Extract the (x, y) coordinate from the center of the cell holding the provided text.  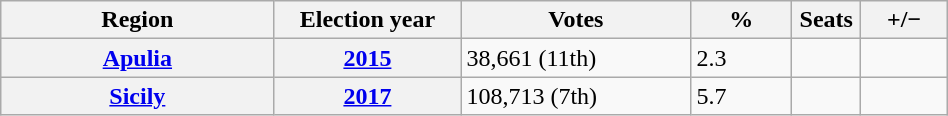
Election year (368, 20)
108,713 (7th) (576, 96)
2017 (368, 96)
Apulia (138, 58)
2015 (368, 58)
% (742, 20)
+/− (904, 20)
Seats (826, 20)
5.7 (742, 96)
Sicily (138, 96)
Region (138, 20)
2.3 (742, 58)
Votes (576, 20)
38,661 (11th) (576, 58)
